Determine the (x, y) coordinate at the center of the cell enclosing the given text.  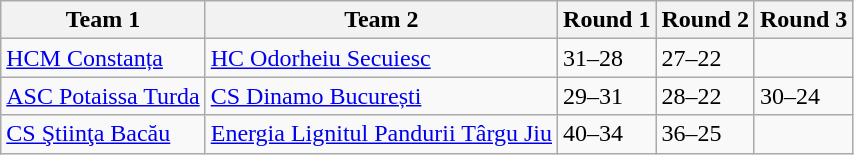
29–31 (607, 96)
27–22 (705, 58)
ASC Potaissa Turda (103, 96)
40–34 (607, 134)
HC Odorheiu Secuiesc (381, 58)
Round 2 (705, 20)
Round 3 (803, 20)
Energia Lignitul Pandurii Târgu Jiu (381, 134)
Round 1 (607, 20)
CS Ştiinţa Bacău (103, 134)
Team 1 (103, 20)
CS Dinamo București (381, 96)
36–25 (705, 134)
Team 2 (381, 20)
HCM Constanța (103, 58)
31–28 (607, 58)
28–22 (705, 96)
30–24 (803, 96)
